Provide the [x, y] coordinate of the cell's center where the given text is located.  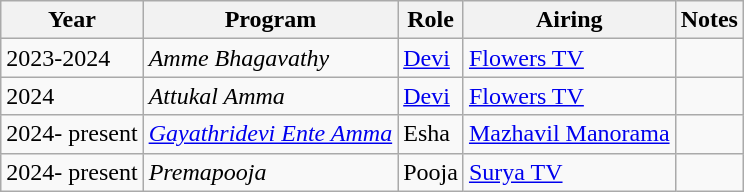
Gayathridevi Ente Amma [270, 134]
2024 [72, 96]
Premapooja [270, 172]
Esha [431, 134]
Amme Bhagavathy [270, 58]
Mazhavil Manorama [569, 134]
Surya TV [569, 172]
Program [270, 20]
2023-2024 [72, 58]
Year [72, 20]
Attukal Amma [270, 96]
Airing [569, 20]
Pooja [431, 172]
Role [431, 20]
Notes [709, 20]
